Determine the (X, Y) coordinate at the center of the cell enclosing the given text.  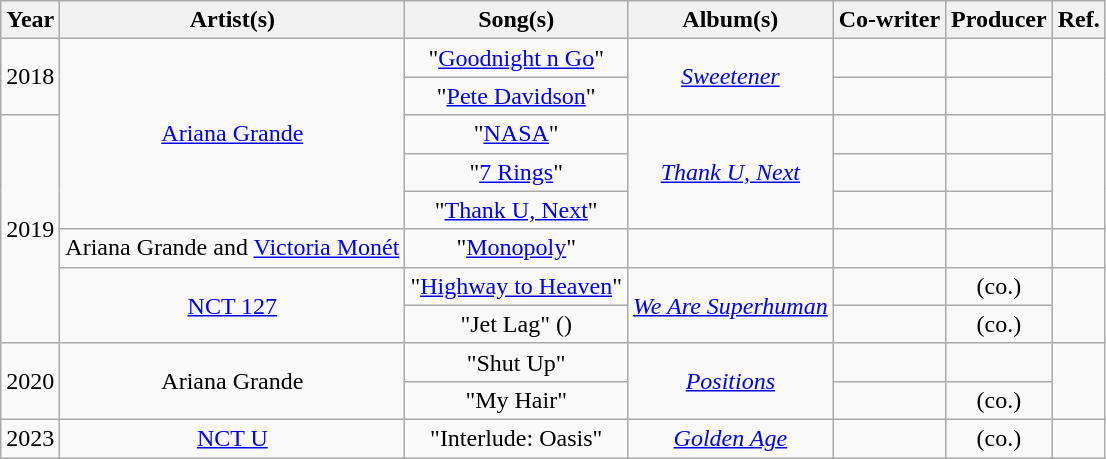
Album(s) (730, 20)
Thank U, Next (730, 172)
"Shut Up" (516, 362)
NCT U (232, 438)
"NASA" (516, 134)
"7 Rings" (516, 172)
NCT 127 (232, 305)
Golden Age (730, 438)
Producer (1000, 20)
Artist(s) (232, 20)
Sweetener (730, 77)
Ariana Grande and Victoria Monét (232, 248)
"Interlude: Oasis" (516, 438)
"Jet Lag" () (516, 324)
"Thank U, Next" (516, 210)
2019 (30, 229)
Year (30, 20)
Song(s) (516, 20)
2018 (30, 77)
Ref. (1078, 20)
Positions (730, 381)
"Monopoly" (516, 248)
"My Hair" (516, 400)
We Are Superhuman (730, 305)
2020 (30, 381)
"Highway to Heaven" (516, 286)
2023 (30, 438)
"Pete Davidson" (516, 96)
Co-writer (889, 20)
"Goodnight n Go" (516, 58)
